Detect which cell encompasses the target text, then output its [X, Y] center coordinate. 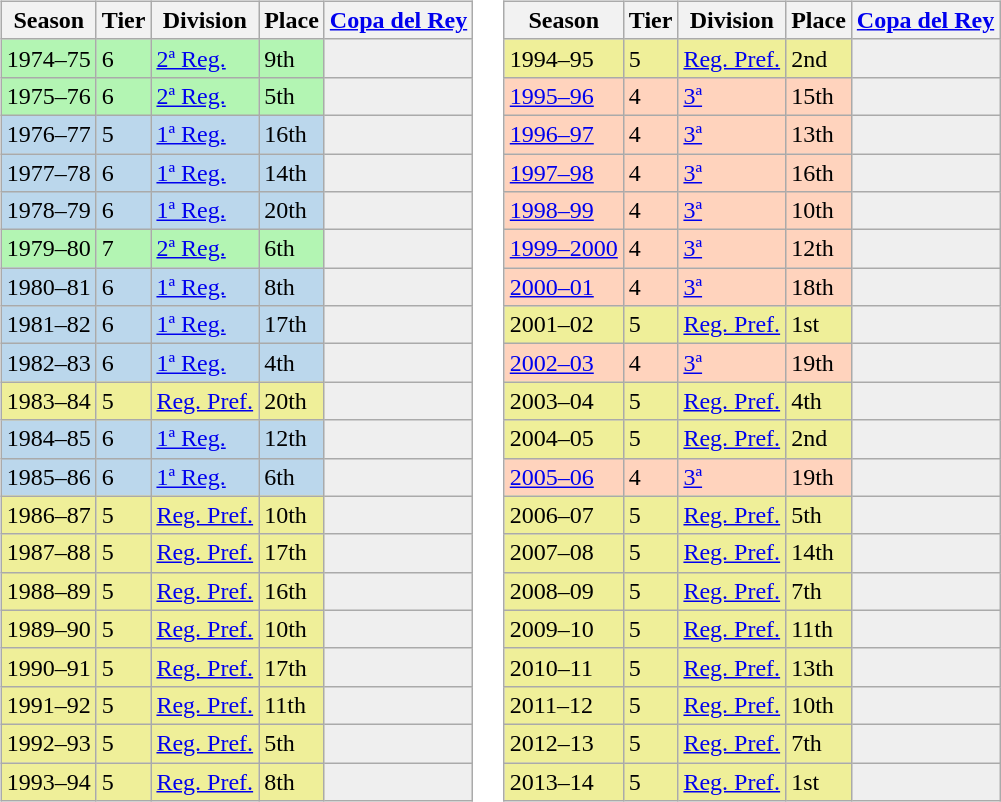
7 [124, 249]
1975–76 [48, 96]
1994–95 [564, 58]
18th [819, 287]
1978–79 [48, 211]
1986–87 [48, 515]
1974–75 [48, 58]
2000–01 [564, 287]
2012–13 [564, 743]
1996–97 [564, 134]
2011–12 [564, 705]
2008–09 [564, 591]
2005–06 [564, 477]
1980–81 [48, 287]
1988–89 [48, 591]
15th [819, 96]
1987–88 [48, 553]
1990–91 [48, 667]
2002–03 [564, 363]
1985–86 [48, 477]
1993–94 [48, 781]
1997–98 [564, 173]
1998–99 [564, 211]
2004–05 [564, 439]
1991–92 [48, 705]
2007–08 [564, 553]
1981–82 [48, 325]
2003–04 [564, 401]
1983–84 [48, 401]
1984–85 [48, 439]
2009–10 [564, 629]
1995–96 [564, 96]
2001–02 [564, 325]
1977–78 [48, 173]
2006–07 [564, 515]
2010–11 [564, 667]
1999–2000 [564, 249]
9th [292, 58]
1989–90 [48, 629]
2013–14 [564, 781]
1982–83 [48, 363]
1976–77 [48, 134]
1979–80 [48, 249]
1992–93 [48, 743]
